Output the (X, Y) coordinate of the center of the cell containing the given text.  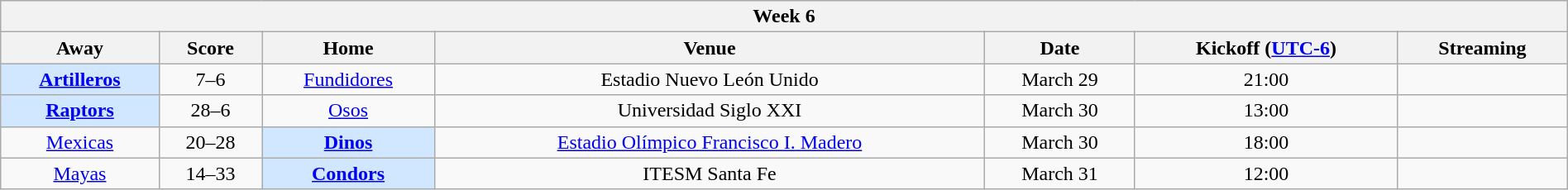
Condors (349, 173)
March 31 (1060, 173)
Estadio Nuevo León Unido (710, 79)
Away (79, 48)
Home (349, 48)
Raptors (79, 111)
Mayas (79, 173)
13:00 (1265, 111)
21:00 (1265, 79)
20–28 (210, 142)
28–6 (210, 111)
Universidad Siglo XXI (710, 111)
Score (210, 48)
14–33 (210, 173)
Artilleros (79, 79)
ITESM Santa Fe (710, 173)
Date (1060, 48)
Estadio Olímpico Francisco I. Madero (710, 142)
Kickoff (UTC-6) (1265, 48)
Mexicas (79, 142)
Venue (710, 48)
12:00 (1265, 173)
Osos (349, 111)
7–6 (210, 79)
March 29 (1060, 79)
Week 6 (784, 17)
18:00 (1265, 142)
Dinos (349, 142)
Streaming (1483, 48)
Fundidores (349, 79)
